Return (X, Y) of the center of cell containing provided text 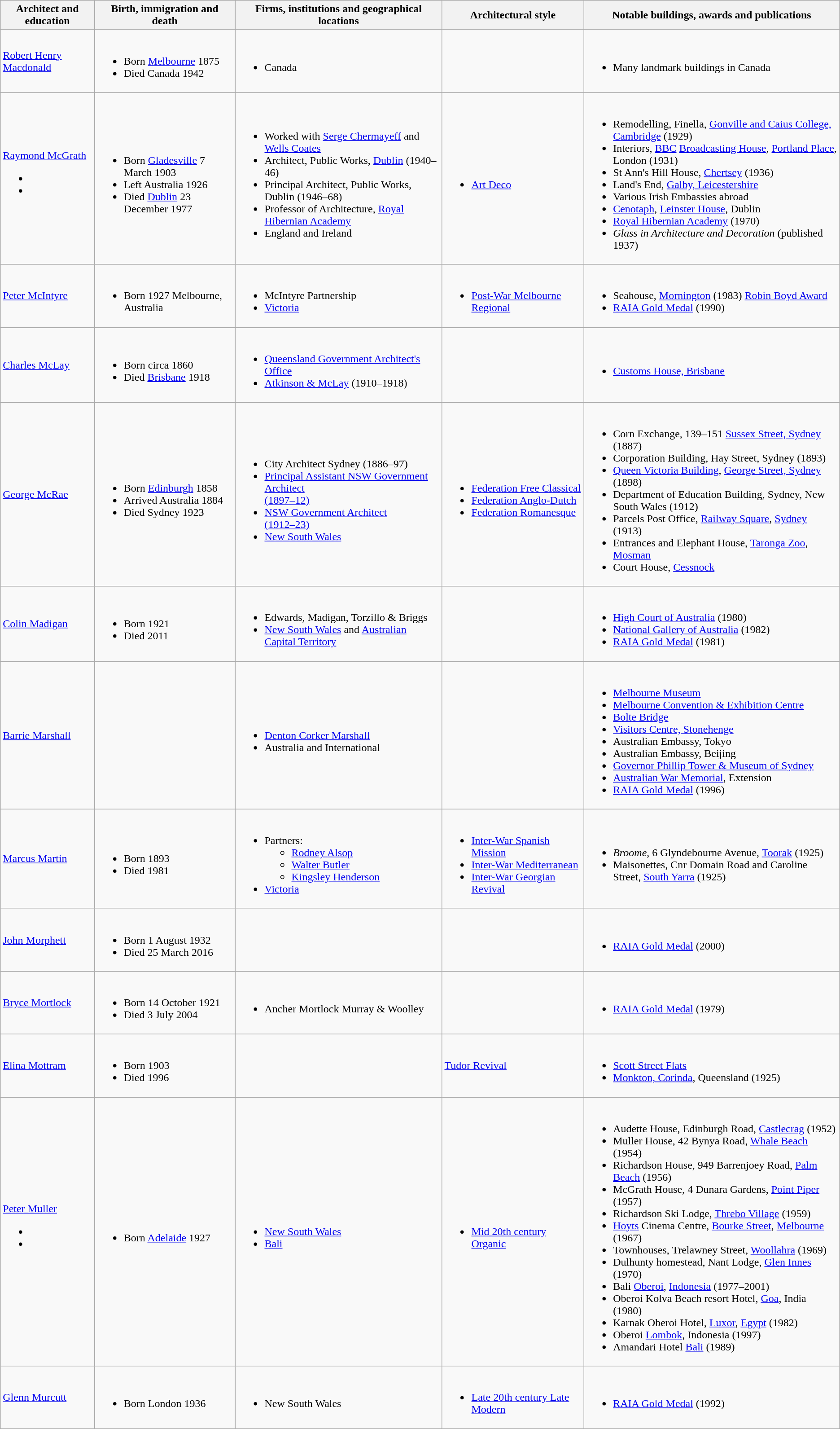
Born 1903Died 1996 (165, 1065)
Born 1893Died 1981 (165, 858)
Edwards, Madigan, Torzillo & BriggsNew South Wales and Australian Capital Territory (338, 624)
Charles McLay (48, 365)
Marcus Martin (48, 858)
Art Deco (513, 179)
RAIA Gold Medal (2000) (712, 940)
Federation Free ClassicalFederation Anglo-DutchFederation Romanesque (513, 494)
Robert Henry Macdonald (48, 61)
Denton Corker MarshallAustralia and International (338, 735)
Born Gladesville 7 March 1903Left Australia 1926Died Dublin 23 December 1977 (165, 179)
New South WalesBali (338, 1232)
Many landmark buildings in Canada (712, 61)
Birth, immigration and death (165, 15)
John Morphett (48, 940)
Colin Madigan (48, 624)
McIntyre PartnershipVictoria (338, 296)
Born Melbourne 1875Died Canada 1942 (165, 61)
Post-War Melbourne Regional (513, 296)
Born circa 1860Died Brisbane 1918 (165, 365)
Born 14 October 1921Died 3 July 2004 (165, 1002)
Born 1921Died 2011 (165, 624)
RAIA Gold Medal (1979) (712, 1002)
RAIA Gold Medal (1992) (712, 1398)
Partners:Rodney AlsopWalter ButlerKingsley HendersonVictoria (338, 858)
Elina Mottram (48, 1065)
Seahouse, Mornington (1983) Robin Boyd AwardRAIA Gold Medal (1990) (712, 296)
High Court of Australia (1980)National Gallery of Australia (1982)RAIA Gold Medal (1981) (712, 624)
Ancher Mortlock Murray & Woolley (338, 1002)
Canada (338, 61)
City Architect Sydney (1886–97)Principal Assistant NSW Government Architect(1897–12)NSW Government Architect(1912–23)New South Wales (338, 494)
Scott Street FlatsMonkton, Corinda, Queensland (1925) (712, 1065)
New South Wales (338, 1398)
Born Adelaide 1927 (165, 1232)
Peter McIntyre (48, 296)
Born 1927 Melbourne, Australia (165, 296)
Glenn Murcutt (48, 1398)
Tudor Revival (513, 1065)
Notable buildings, awards and publications (712, 15)
Queensland Government Architect's OfficeAtkinson & McLay (1910–1918) (338, 365)
Raymond McGrath (48, 179)
Firms, institutions and geographical locations (338, 15)
Bryce Mortlock (48, 1002)
Customs House, Brisbane (712, 365)
George McRae (48, 494)
Peter Muller (48, 1232)
Barrie Marshall (48, 735)
Born 1 August 1932Died 25 March 2016 (165, 940)
Late 20th century Late Modern (513, 1398)
Mid 20th century Organic (513, 1232)
Broome, 6 Glyndebourne Avenue, Toorak (1925)Maisonettes, Cnr Domain Road and Caroline Street, South Yarra (1925) (712, 858)
Inter-War Spanish MissionInter-War MediterraneanInter-War Georgian Revival (513, 858)
Architectural style (513, 15)
Born Edinburgh 1858Arrived Australia 1884Died Sydney 1923 (165, 494)
Architect and education (48, 15)
Born London 1936 (165, 1398)
